Search for the cell housing the specified text and yield its (x, y) center coordinate. 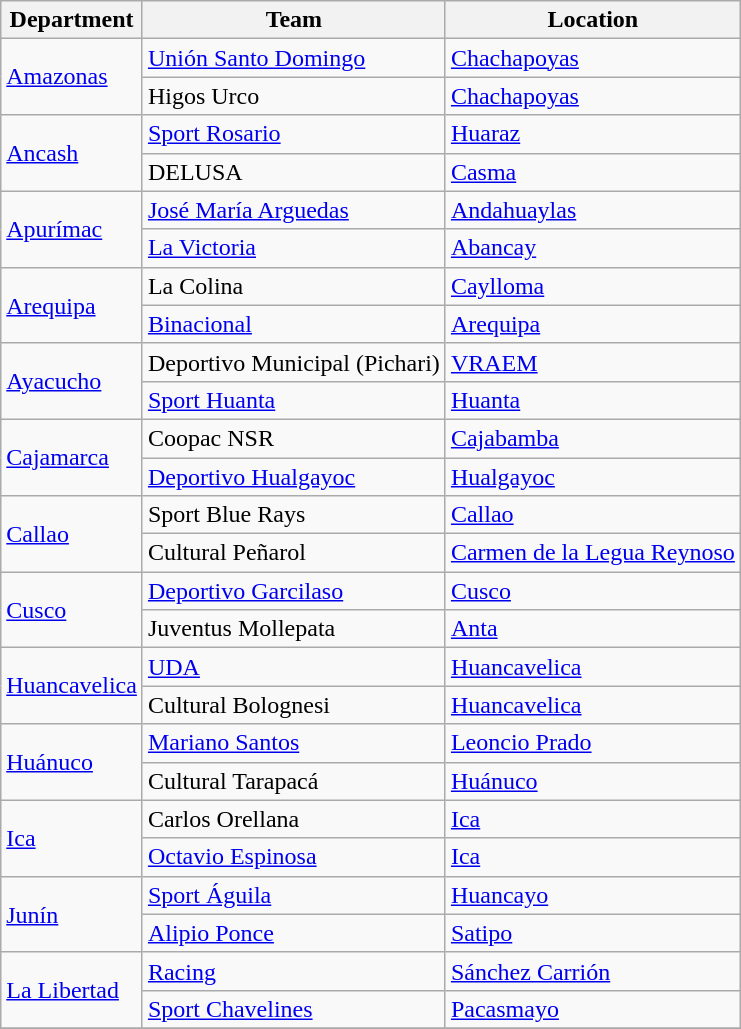
Andahuaylas (592, 210)
Cultural Tarapacá (294, 781)
Abancay (592, 248)
Carlos Orellana (294, 819)
Team (294, 20)
DELUSA (294, 172)
Apurímac (72, 229)
Pacasmayo (592, 1009)
La Libertad (72, 990)
Deportivo Hualgayoc (294, 477)
Juventus Mollepata (294, 629)
Location (592, 20)
Ayacucho (72, 381)
Cajabamba (592, 438)
Higos Urco (294, 96)
Huancayo (592, 895)
José María Arguedas (294, 210)
La Colina (294, 286)
Casma (592, 172)
Anta (592, 629)
Deportivo Garcilaso (294, 591)
Amazonas (72, 77)
Satipo (592, 933)
Cultural Peñarol (294, 553)
Racing (294, 971)
Ancash (72, 153)
Cultural Bolognesi (294, 705)
Sport Rosario (294, 134)
Junín (72, 914)
Coopac NSR (294, 438)
Cajamarca (72, 457)
Department (72, 20)
Mariano Santos (294, 743)
VRAEM (592, 362)
La Victoria (294, 248)
Huaraz (592, 134)
Huanta (592, 400)
Leoncio Prado (592, 743)
Alipio Ponce (294, 933)
Caylloma (592, 286)
Sport Huanta (294, 400)
Deportivo Municipal (Pichari) (294, 362)
Hualgayoc (592, 477)
Sport Águila (294, 895)
Unión Santo Domingo (294, 58)
Sport Blue Rays (294, 515)
Sport Chavelines (294, 1009)
UDA (294, 667)
Binacional (294, 324)
Octavio Espinosa (294, 857)
Carmen de la Legua Reynoso (592, 553)
Sánchez Carrión (592, 971)
